Detect which cell encompasses the target text, then output its (x, y) center coordinate. 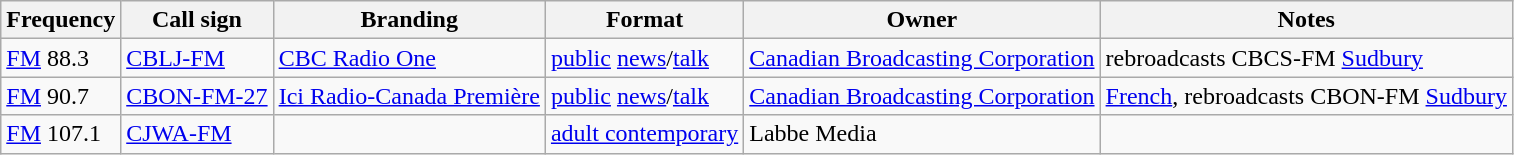
FM 88.3 (61, 58)
French, rebroadcasts CBON-FM Sudbury (1306, 96)
rebroadcasts CBCS-FM Sudbury (1306, 58)
CBLJ-FM (197, 58)
Ici Radio-Canada Première (409, 96)
CBON-FM-27 (197, 96)
CBC Radio One (409, 58)
Format (644, 20)
FM 90.7 (61, 96)
Branding (409, 20)
Labbe Media (922, 134)
CJWA-FM (197, 134)
Frequency (61, 20)
Notes (1306, 20)
Owner (922, 20)
adult contemporary (644, 134)
Call sign (197, 20)
FM 107.1 (61, 134)
